Output the (x, y) coordinate of the center of the cell containing the given text.  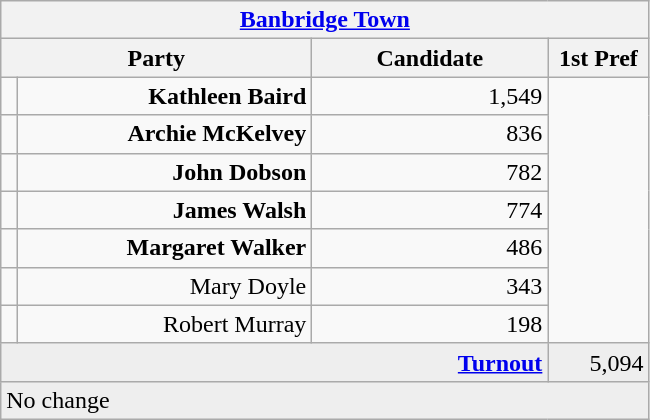
198 (430, 324)
1st Pref (598, 58)
Margaret Walker (165, 248)
774 (430, 210)
343 (430, 286)
Party (156, 58)
Candidate (430, 58)
Kathleen Baird (165, 96)
Robert Murray (165, 324)
782 (430, 172)
Mary Doyle (165, 286)
John Dobson (165, 172)
486 (430, 248)
836 (430, 134)
Turnout (274, 362)
1,549 (430, 96)
Archie McKelvey (165, 134)
James Walsh (165, 210)
Banbridge Town (325, 20)
No change (325, 400)
5,094 (598, 362)
